Capture the cell that displays the provided text and extract its [x, y] central coordinate. 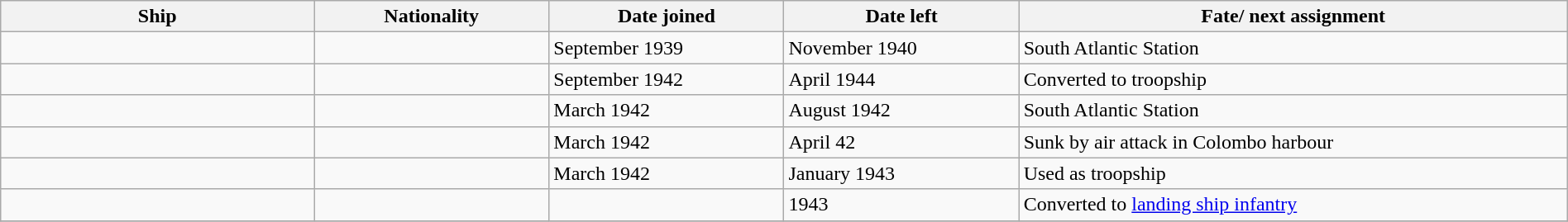
Ship [157, 17]
1943 [901, 205]
September 1939 [667, 48]
Fate/ next assignment [1293, 17]
Converted to landing ship infantry [1293, 205]
Nationality [432, 17]
Converted to troopship [1293, 79]
April 1944 [901, 79]
Sunk by air attack in Colombo harbour [1293, 142]
April 42 [901, 142]
January 1943 [901, 173]
August 1942 [901, 111]
Used as troopship [1293, 173]
Date joined [667, 17]
September 1942 [667, 79]
November 1940 [901, 48]
Date left [901, 17]
